For the text-containing cell, return its midpoint in (X, Y) coordinate format. 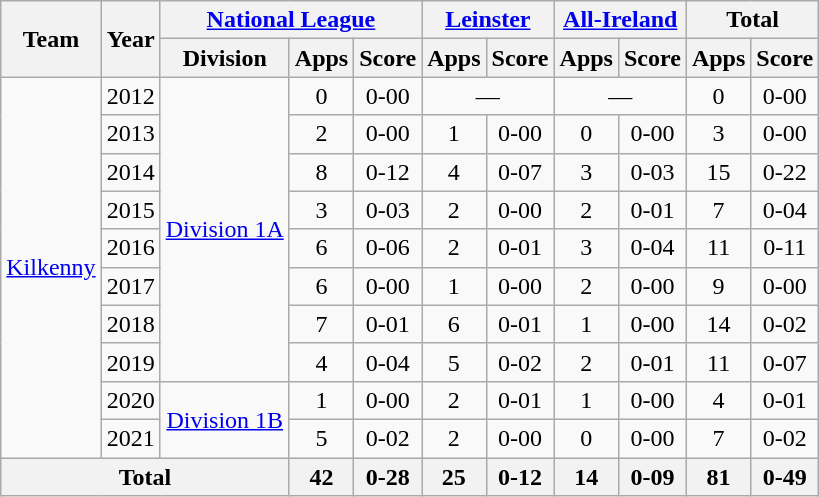
All-Ireland (620, 20)
Division 1A (224, 229)
15 (718, 172)
0-09 (652, 477)
Division (224, 58)
9 (718, 286)
42 (321, 477)
2019 (130, 362)
2013 (130, 134)
2021 (130, 438)
National League (290, 20)
2016 (130, 248)
0-11 (785, 248)
2015 (130, 210)
0-06 (388, 248)
Kilkenny (51, 268)
81 (718, 477)
25 (454, 477)
Division 1B (224, 419)
8 (321, 172)
Leinster (488, 20)
0-28 (388, 477)
2014 (130, 172)
2018 (130, 324)
2012 (130, 96)
2020 (130, 400)
0-49 (785, 477)
Year (130, 39)
2017 (130, 286)
Team (51, 39)
0-22 (785, 172)
